Search for the cell housing the specified text and yield its (X, Y) center coordinate. 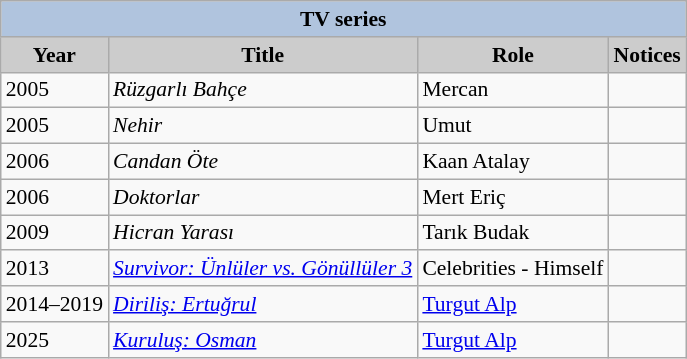
Survivor: Ünlüler vs. Gönüllüler 3 (262, 269)
Notices (648, 55)
2025 (54, 340)
Mercan (512, 90)
TV series (344, 19)
Title (262, 55)
Rüzgarlı Bahçe (262, 90)
Year (54, 55)
Celebrities - Himself (512, 269)
Kaan Atalay (512, 162)
Umut (512, 126)
Role (512, 55)
Tarık Budak (512, 233)
Nehir (262, 126)
2014–2019 (54, 304)
Candan Öte (262, 162)
Diriliş: Ertuğrul (262, 304)
Kuruluş: Osman (262, 340)
2009 (54, 233)
Doktorlar (262, 197)
Hicran Yarası (262, 233)
2013 (54, 269)
Mert Eriç (512, 197)
